Search for the cell housing the specified text and yield its (X, Y) center coordinate. 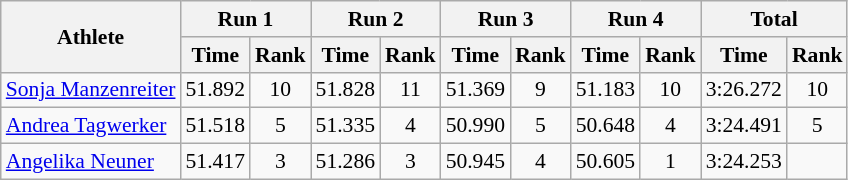
Run 4 (636, 19)
50.605 (606, 162)
50.648 (606, 126)
3:24.491 (744, 126)
51.183 (606, 90)
Sonja Manzenreiter (91, 90)
51.828 (346, 90)
Athlete (91, 36)
51.892 (216, 90)
3:26.272 (744, 90)
50.945 (476, 162)
1 (670, 162)
9 (540, 90)
Run 1 (246, 19)
51.518 (216, 126)
Angelika Neuner (91, 162)
51.335 (346, 126)
3:24.253 (744, 162)
51.369 (476, 90)
Run 3 (506, 19)
51.286 (346, 162)
50.990 (476, 126)
11 (410, 90)
Run 2 (376, 19)
Andrea Tagwerker (91, 126)
51.417 (216, 162)
Total (774, 19)
